Return the [x, y] coordinate for the center point of the cell that contains the specified text.  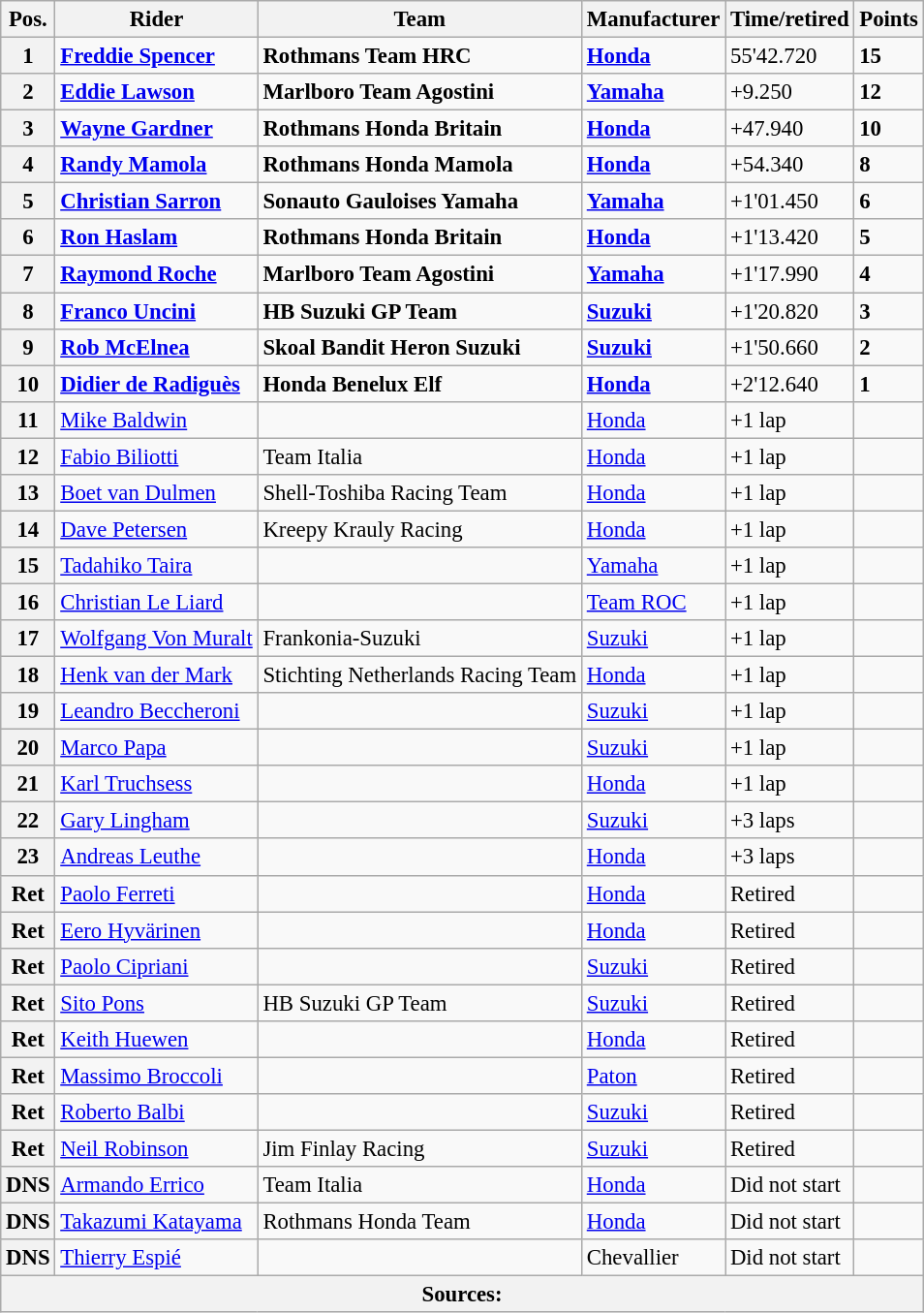
Boet van Dulmen [157, 493]
Points [889, 19]
17 [28, 639]
Sources: [463, 1295]
18 [28, 675]
19 [28, 711]
Team [419, 19]
Rothmans Team HRC [419, 56]
Massimo Broccoli [157, 1076]
Chevallier [653, 1258]
9 [28, 347]
+1'01.450 [790, 202]
Paolo Cipriani [157, 966]
Marco Papa [157, 748]
Stichting Netherlands Racing Team [419, 675]
Takazumi Katayama [157, 1222]
+2'12.640 [790, 384]
Armando Errico [157, 1185]
Andreas Leuthe [157, 858]
Rider [157, 19]
Kreepy Krauly Racing [419, 529]
Honda Benelux Elf [419, 384]
Thierry Espié [157, 1258]
Manufacturer [653, 19]
Leandro Beccheroni [157, 711]
Randy Mamola [157, 165]
+54.340 [790, 165]
Skoal Bandit Heron Suzuki [419, 347]
Christian Sarron [157, 202]
7 [28, 274]
Dave Petersen [157, 529]
Henk van der Mark [157, 675]
Wolfgang Von Muralt [157, 639]
55'42.720 [790, 56]
Gary Lingham [157, 821]
+1'17.990 [790, 274]
Pos. [28, 19]
13 [28, 493]
22 [28, 821]
+9.250 [790, 92]
Freddie Spencer [157, 56]
Karl Truchsess [157, 784]
+47.940 [790, 129]
Time/retired [790, 19]
Shell-Toshiba Racing Team [419, 493]
Rothmans Honda Mamola [419, 165]
Sonauto Gauloises Yamaha [419, 202]
Tadahiko Taira [157, 566]
Franco Uncini [157, 311]
Sito Pons [157, 1003]
+1'13.420 [790, 237]
+1'50.660 [790, 347]
Ron Haslam [157, 237]
Eero Hyvärinen [157, 930]
23 [28, 858]
+1'20.820 [790, 311]
Jim Finlay Racing [419, 1148]
20 [28, 748]
Neil Robinson [157, 1148]
Rob McElnea [157, 347]
Team ROC [653, 602]
Mike Baldwin [157, 420]
Didier de Radiguès [157, 384]
16 [28, 602]
14 [28, 529]
Paton [653, 1076]
Frankonia-Suzuki [419, 639]
Paolo Ferreti [157, 893]
Eddie Lawson [157, 92]
Rothmans Honda Team [419, 1222]
Raymond Roche [157, 274]
Keith Huewen [157, 1040]
Wayne Gardner [157, 129]
Roberto Balbi [157, 1112]
11 [28, 420]
21 [28, 784]
Fabio Biliotti [157, 456]
Christian Le Liard [157, 602]
